Extract the [X, Y] coordinate from the center of the cell holding the provided text.  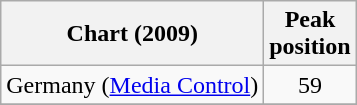
Germany (Media Control) [132, 85]
Peakposition [310, 34]
Chart (2009) [132, 34]
59 [310, 85]
